Return (x, y) of the center of cell containing provided text 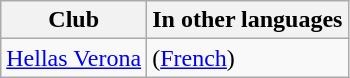
(French) (248, 58)
Club (74, 20)
Hellas Verona (74, 58)
In other languages (248, 20)
